Scan for the cell matching the given text and deliver its (x, y) coordinate at center. 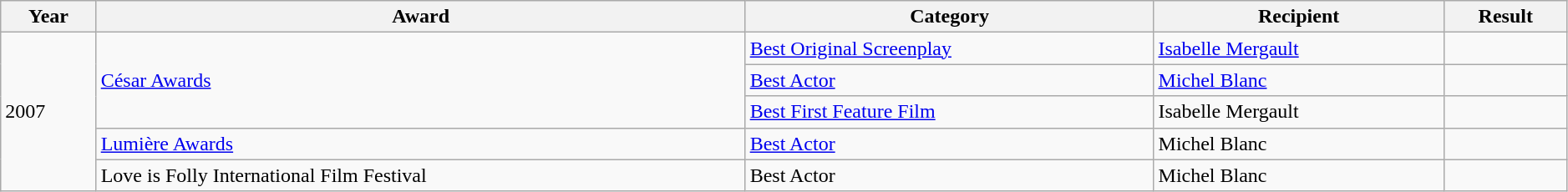
2007 (48, 112)
Recipient (1298, 17)
Best Original Screenplay (949, 48)
Love is Folly International Film Festival (421, 175)
César Awards (421, 80)
Award (421, 17)
Year (48, 17)
Best First Feature Film (949, 112)
Lumière Awards (421, 144)
Result (1505, 17)
Category (949, 17)
